Identify which cell holds the provided text, then report its (x, y) central coordinate. 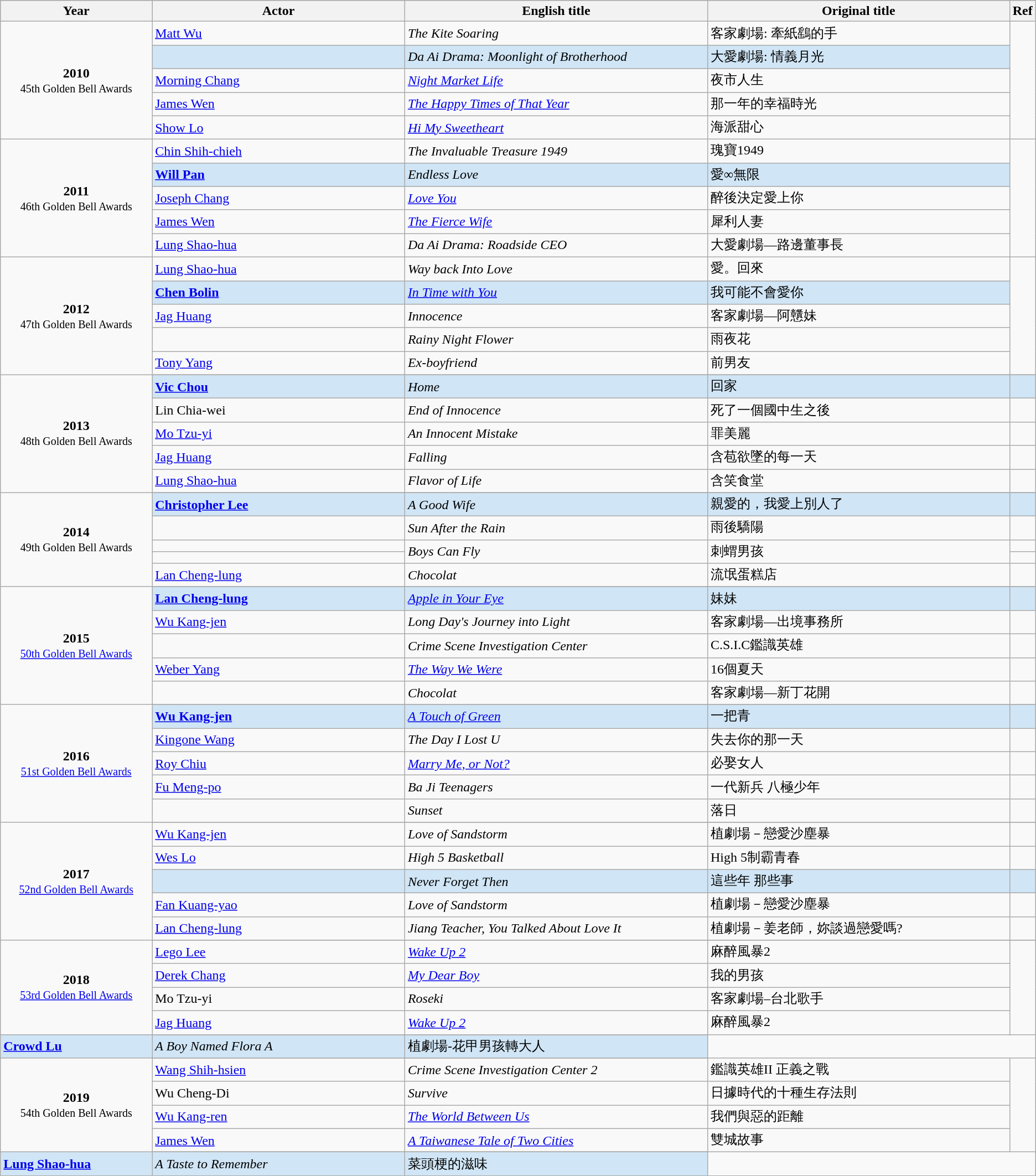
Way back Into Love (556, 269)
大愛劇場—路邊董事長 (858, 246)
2016 51st Golden Bell Awards (76, 764)
C.S.I.C鑑識英雄 (858, 645)
2013 48th Golden Bell Awards (76, 434)
A Good Wife (556, 505)
犀利人妻 (858, 221)
Flavor of Life (556, 481)
High 5 Basketball (556, 858)
我可能不會愛你 (858, 292)
Falling (556, 457)
Rainy Night Flower (556, 340)
必娶女人 (858, 764)
Hi My Sweetheart (556, 127)
Ba Ji Teenagers (556, 787)
Crime Scene Investigation Center 2 (556, 1070)
夜市人生 (858, 81)
Roy Chiu (279, 764)
Derek Chang (279, 975)
Chen Bolin (279, 292)
罪美麗 (858, 434)
Love You (556, 198)
Matt Wu (279, 33)
海派甜心 (858, 127)
Ex-boyfriend (556, 363)
Fu Meng-po (279, 787)
含苞欲墜的每一天 (858, 457)
Marry Me, or Not? (556, 764)
An Innocent Mistake (556, 434)
2014 49th Golden Bell Awards (76, 540)
Boys Can Fly (556, 551)
我的男孩 (858, 975)
2017 52nd Golden Bell Awards (76, 881)
Actor (279, 11)
Will Pan (279, 175)
雙城故事 (858, 1140)
Crowd Lu (76, 1046)
Crime Scene Investigation Center (556, 645)
A Taiwanese Tale of Two Cities (556, 1140)
一把青 (858, 716)
含笑食堂 (858, 481)
客家劇場—出境事務所 (858, 622)
Never Forget Then (556, 881)
醉後決定愛上你 (858, 198)
Wes Lo (279, 858)
The Kite Soaring (556, 33)
Lego Lee (279, 952)
Joseph Chang (279, 198)
Sunset (556, 810)
Fan Kuang-yao (279, 905)
The Day I Lost U (556, 740)
Christopher Lee (279, 505)
植劇場－姜老師，妳談過戀愛嗎? (858, 929)
Year (76, 11)
雨夜花 (858, 340)
大愛劇場: 情義月光 (858, 56)
妹妹 (858, 599)
Vic Chou (279, 386)
2015 50th Golden Bell Awards (76, 645)
客家劇場—阿戇妹 (858, 317)
Show Lo (279, 127)
A Touch of Green (556, 716)
親愛的，我愛上別人了 (858, 505)
植劇場-花甲男孩轉大人 (556, 1046)
The Invaluable Treasure 1949 (556, 152)
End of Innocence (556, 411)
Lin Chia-wei (279, 411)
愛。回來 (858, 269)
愛∞無限 (858, 175)
Long Day's Journey into Light (556, 622)
A Taste to Remember (279, 1164)
Night Market Life (556, 81)
The Happy Times of That Year (556, 104)
2012 47th Golden Bell Awards (76, 315)
落日 (858, 810)
16個夏天 (858, 670)
Da Ai Drama: Roadside CEO (556, 246)
客家劇場–台北歌手 (858, 999)
High 5制霸青春 (858, 858)
失去你的那一天 (858, 740)
客家劇場: 牽紙鷂的手 (858, 33)
Morning Chang (279, 81)
一代新兵 八極少年 (858, 787)
鑑識英雄II 正義之戰 (858, 1070)
死了一個國中生之後 (858, 411)
客家劇場—新丁花開 (858, 693)
Roseki (556, 999)
Home (556, 386)
Jiang Teacher, You Talked About Love It (556, 929)
Wu Kang-ren (279, 1117)
Wu Cheng-Di (279, 1094)
Survive (556, 1094)
Kingone Wang (279, 740)
The Fierce Wife (556, 221)
Sun After the Rain (556, 528)
2018 53rd Golden Bell Awards (76, 987)
菜頭梗的滋味 (556, 1164)
2019 54th Golden Bell Awards (76, 1105)
瑰寶1949 (858, 152)
2010 45th Golden Bell Awards (76, 81)
In Time with You (556, 292)
Tony Yang (279, 363)
2011 46th Golden Bell Awards (76, 198)
刺蝟男孩 (858, 551)
我們與惡的距離 (858, 1117)
雨後驕陽 (858, 528)
Innocence (556, 317)
English title (556, 11)
The Way We Were (556, 670)
這些年 那些事 (858, 881)
The World Between Us (556, 1117)
Apple in Your Eye (556, 599)
Wang Shih-hsien (279, 1070)
Ref (1023, 11)
Weber Yang (279, 670)
Chin Shih-chieh (279, 152)
Original title (858, 11)
回家 (858, 386)
A Boy Named Flora A (279, 1046)
Da Ai Drama: Moonlight of Brotherhood (556, 56)
那一年的幸福時光 (858, 104)
前男友 (858, 363)
My Dear Boy (556, 975)
Endless Love (556, 175)
日據時代的十種生存法則 (858, 1094)
流氓蛋糕店 (858, 576)
